Pinpoint the cell where the given text exists, returning its (x, y) midpoint coordinate. 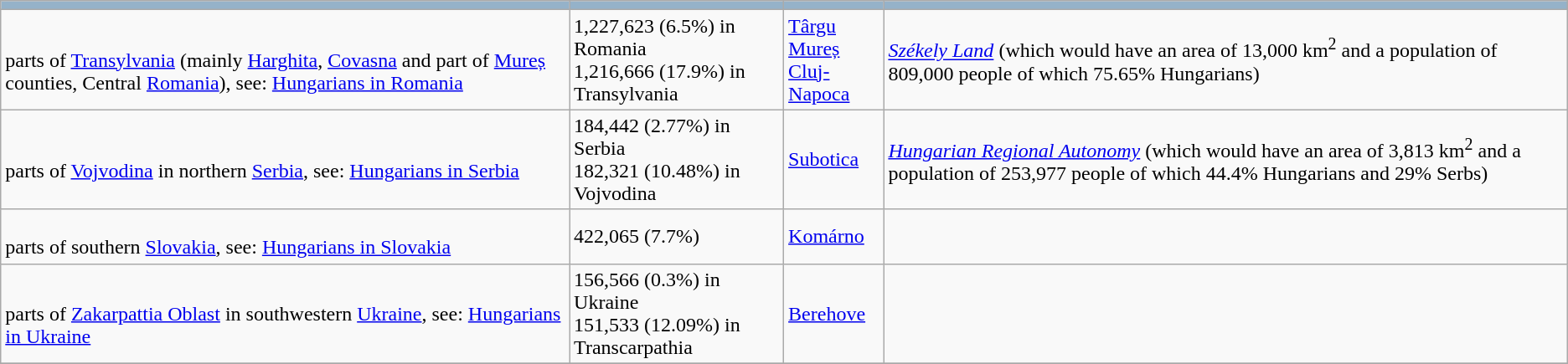
156,566 (0.3%) in Ukraine151,533 (12.09%) in Transcarpathia (677, 313)
parts of southern Slovakia, see: Hungarians in Slovakia (285, 236)
Hungarian Regional Autonomy (which would have an area of 3,813 km2 and a population of 253,977 people of which 44.4% Hungarians and 29% Serbs) (1225, 159)
Berehove (834, 313)
1,227,623 (6.5%) in Romania1,216,666 (17.9%) in Transylvania (677, 60)
parts of Transylvania (mainly Harghita, Covasna and part of Mureș counties, Central Romania), see: Hungarians in Romania (285, 60)
422,065 (7.7%) (677, 236)
Târgu MureșCluj-Napoca (834, 60)
parts of Zakarpattia Oblast in southwestern Ukraine, see: Hungarians in Ukraine (285, 313)
Komárno (834, 236)
184,442 (2.77%) in Serbia182,321 (10.48%) in Vojvodina (677, 159)
Subotica (834, 159)
parts of Vojvodina in northern Serbia, see: Hungarians in Serbia (285, 159)
Székely Land (which would have an area of 13,000 km2 and a population of 809,000 people of which 75.65% Hungarians) (1225, 60)
